Pinpoint the cell where the given text exists, returning its [x, y] midpoint coordinate. 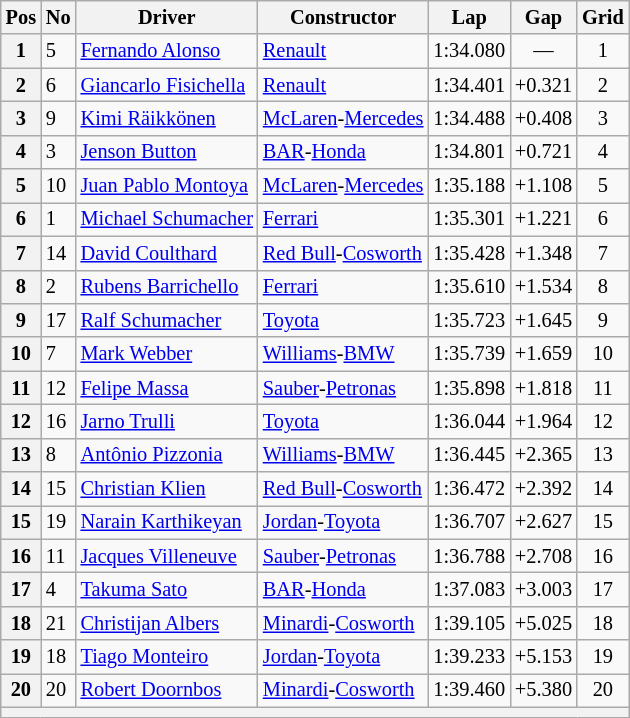
+1.221 [544, 219]
+0.721 [544, 152]
+5.025 [544, 623]
1:36.472 [469, 489]
+1.108 [544, 186]
+1.534 [544, 287]
David Coulthard [167, 253]
1:35.898 [469, 388]
Tiago Monteiro [167, 657]
Lap [469, 17]
+2.365 [544, 455]
Jacques Villeneuve [167, 556]
1:36.788 [469, 556]
Grid [603, 17]
1:34.488 [469, 118]
1:39.233 [469, 657]
1:34.080 [469, 51]
+0.321 [544, 85]
Fernando Alonso [167, 51]
+5.380 [544, 690]
Mark Webber [167, 354]
No [58, 17]
+2.708 [544, 556]
1:34.401 [469, 85]
1:35.188 [469, 186]
+1.818 [544, 388]
1:35.428 [469, 253]
+2.627 [544, 522]
Juan Pablo Montoya [167, 186]
Kimi Räikkönen [167, 118]
+1.964 [544, 421]
1:35.739 [469, 354]
Narain Karthikeyan [167, 522]
1:39.460 [469, 690]
1:35.610 [469, 287]
Robert Doornbos [167, 690]
Driver [167, 17]
Pos [21, 17]
1:36.044 [469, 421]
21 [58, 623]
+1.348 [544, 253]
Antônio Pizzonia [167, 455]
Michael Schumacher [167, 219]
+3.003 [544, 589]
+1.645 [544, 320]
+2.392 [544, 489]
+5.153 [544, 657]
1:37.083 [469, 589]
1:34.801 [469, 152]
+0.408 [544, 118]
Gap [544, 17]
Felipe Massa [167, 388]
— [544, 51]
Rubens Barrichello [167, 287]
1:35.301 [469, 219]
Constructor [343, 17]
1:36.707 [469, 522]
1:39.105 [469, 623]
Jenson Button [167, 152]
Giancarlo Fisichella [167, 85]
1:36.445 [469, 455]
+1.659 [544, 354]
Jarno Trulli [167, 421]
Ralf Schumacher [167, 320]
Christian Klien [167, 489]
Takuma Sato [167, 589]
1:35.723 [469, 320]
Christijan Albers [167, 623]
